Pinpoint the cell where the given text exists, returning its (x, y) midpoint coordinate. 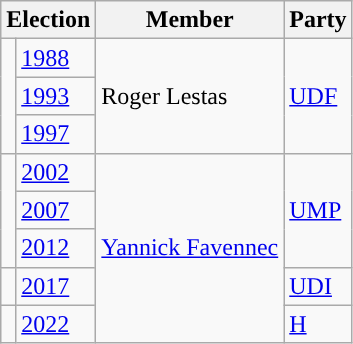
Yannick Favennec (190, 248)
Roger Lestas (190, 96)
2022 (56, 324)
UMP (318, 210)
1988 (56, 58)
UDI (318, 286)
UDF (318, 96)
2012 (56, 248)
Member (190, 20)
1997 (56, 134)
Party (318, 20)
Election (48, 20)
1993 (56, 96)
2002 (56, 172)
2007 (56, 210)
H (318, 324)
2017 (56, 286)
